Output the (X, Y) coordinate of the center of the cell containing the given text.  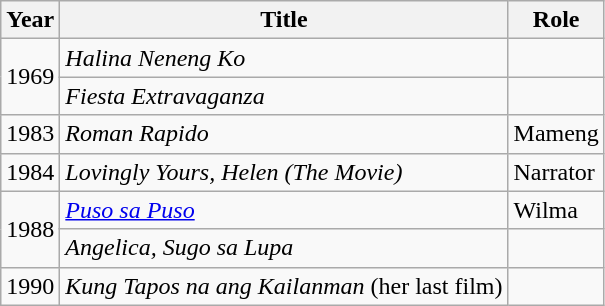
1990 (30, 286)
Puso sa Puso (284, 210)
1984 (30, 172)
Narrator (556, 172)
Halina Neneng Ko (284, 58)
1988 (30, 229)
Angelica, Sugo sa Lupa (284, 248)
1969 (30, 77)
Fiesta Extravaganza (284, 96)
Mameng (556, 134)
Wilma (556, 210)
Kung Tapos na ang Kailanman (her last film) (284, 286)
Lovingly Yours, Helen (The Movie) (284, 172)
Title (284, 20)
1983 (30, 134)
Year (30, 20)
Role (556, 20)
Roman Rapido (284, 134)
